Capture the cell that displays the provided text and extract its (X, Y) central coordinate. 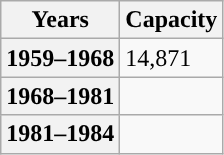
1981–1984 (60, 134)
14,871 (172, 58)
Capacity (172, 20)
1968–1981 (60, 96)
1959–1968 (60, 58)
Years (60, 20)
